Capture the cell that displays the provided text and extract its [x, y] central coordinate. 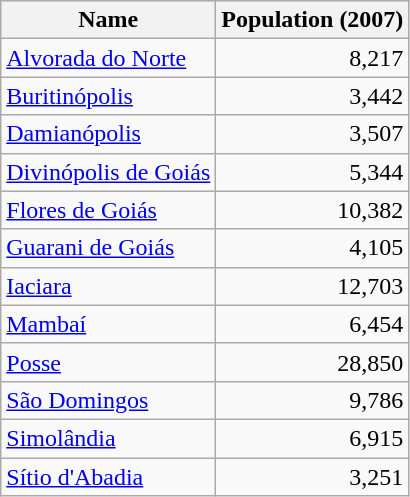
Divinópolis de Goiás [108, 172]
Damianópolis [108, 134]
6,454 [312, 324]
9,786 [312, 400]
Guarani de Goiás [108, 248]
Iaciara [108, 286]
28,850 [312, 362]
Flores de Goiás [108, 210]
4,105 [312, 248]
Simolândia [108, 438]
12,703 [312, 286]
Mambaí [108, 324]
Buritinópolis [108, 96]
Population (2007) [312, 20]
Name [108, 20]
Alvorada do Norte [108, 58]
3,442 [312, 96]
3,251 [312, 477]
5,344 [312, 172]
Posse [108, 362]
Sítio d'Abadia [108, 477]
3,507 [312, 134]
São Domingos [108, 400]
10,382 [312, 210]
6,915 [312, 438]
8,217 [312, 58]
